Detect which cell encompasses the target text, then output its (x, y) center coordinate. 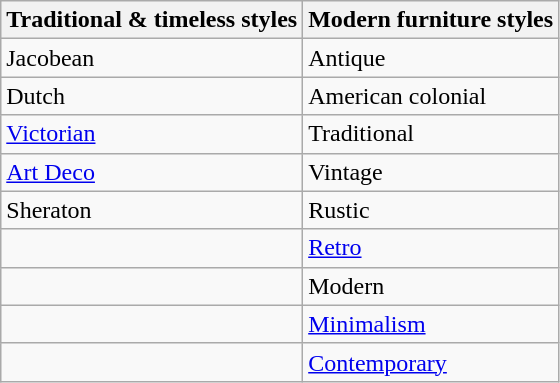
Modern furniture styles (431, 20)
Minimalism (431, 324)
Retro (431, 248)
Rustic (431, 210)
Jacobean (152, 58)
Contemporary (431, 362)
Sheraton (152, 210)
American colonial (431, 96)
Antique (431, 58)
Traditional & timeless styles (152, 20)
Traditional (431, 134)
Art Deco (152, 172)
Vintage (431, 172)
Victorian (152, 134)
Modern (431, 286)
Dutch (152, 96)
